Capture the cell that displays the provided text and extract its (X, Y) central coordinate. 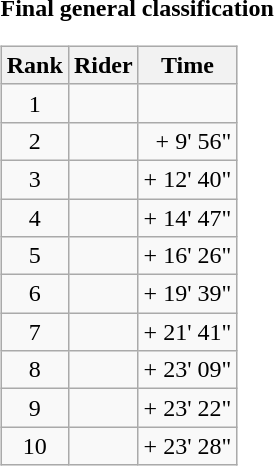
Time (188, 65)
1 (34, 103)
6 (34, 294)
+ 9' 56" (188, 141)
+ 23' 28" (188, 446)
3 (34, 179)
+ 21' 41" (188, 332)
+ 14' 47" (188, 217)
2 (34, 141)
8 (34, 370)
5 (34, 256)
Rank (34, 65)
Rider (103, 65)
+ 12' 40" (188, 179)
10 (34, 446)
7 (34, 332)
+ 23' 22" (188, 408)
+ 23' 09" (188, 370)
4 (34, 217)
9 (34, 408)
+ 19' 39" (188, 294)
+ 16' 26" (188, 256)
